Capture the cell that displays the provided text and extract its [x, y] central coordinate. 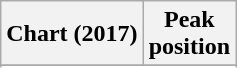
Peakposition [189, 34]
Chart (2017) [72, 34]
